Detect which cell encompasses the target text, then output its (X, Y) center coordinate. 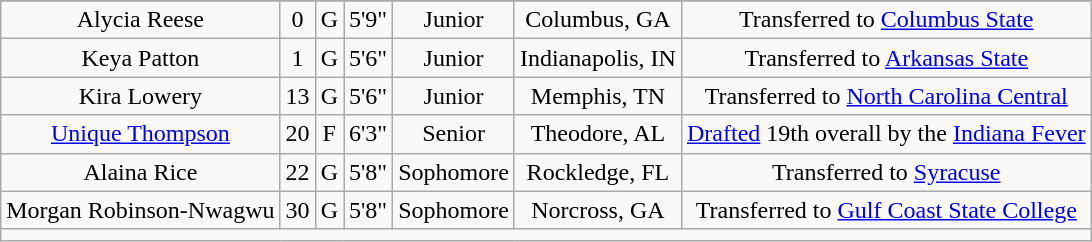
30 (298, 210)
Kira Lowery (140, 96)
5'9" (368, 20)
Theodore, AL (598, 134)
Transferred to Syracuse (886, 172)
Keya Patton (140, 58)
13 (298, 96)
Morgan Robinson-Nwagwu (140, 210)
Memphis, TN (598, 96)
F (329, 134)
Drafted 19th overall by the Indiana Fever (886, 134)
Unique Thompson (140, 134)
Indianapolis, IN (598, 58)
Norcross, GA (598, 210)
Transferred to Arkansas State (886, 58)
Senior (454, 134)
Alycia Reese (140, 20)
Columbus, GA (598, 20)
Transferred to Gulf Coast State College (886, 210)
Alaina Rice (140, 172)
20 (298, 134)
Transferred to North Carolina Central (886, 96)
22 (298, 172)
6'3" (368, 134)
Transferred to Columbus State (886, 20)
0 (298, 20)
Rockledge, FL (598, 172)
1 (298, 58)
